Scan for the cell matching the given text and deliver its [X, Y] coordinate at center. 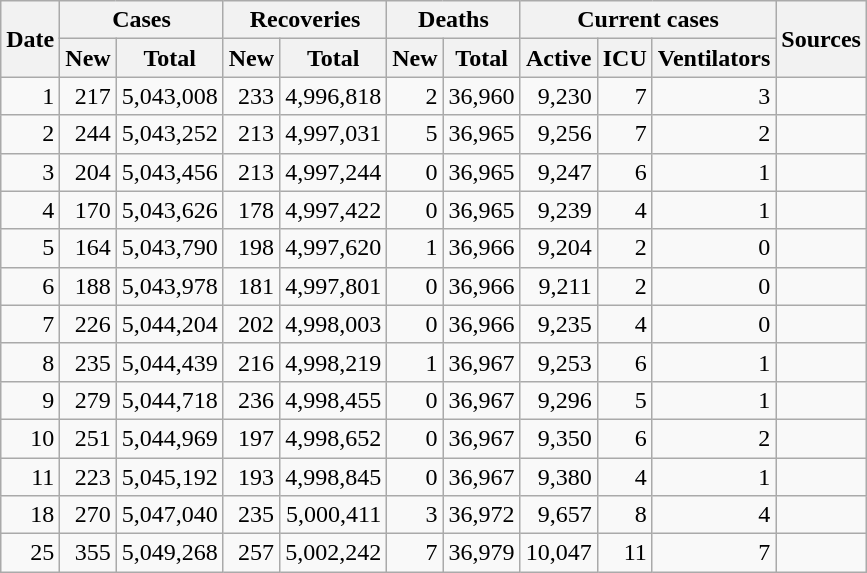
193 [251, 477]
164 [88, 248]
36,960 [482, 96]
4,998,455 [334, 400]
Current cases [648, 20]
18 [30, 515]
Sources [822, 39]
217 [88, 96]
Cases [142, 20]
Recoveries [304, 20]
4,997,422 [334, 210]
9,380 [558, 477]
270 [88, 515]
36,972 [482, 515]
36,979 [482, 553]
25 [30, 553]
Active [558, 58]
Deaths [454, 20]
4,997,031 [334, 134]
5,049,268 [170, 553]
202 [251, 324]
9 [30, 400]
5,043,978 [170, 286]
9,256 [558, 134]
5,044,969 [170, 438]
236 [251, 400]
170 [88, 210]
5,043,252 [170, 134]
5,000,411 [334, 515]
197 [251, 438]
5,044,204 [170, 324]
10 [30, 438]
216 [251, 362]
5,047,040 [170, 515]
9,350 [558, 438]
4,998,219 [334, 362]
5,043,790 [170, 248]
4,998,003 [334, 324]
9,211 [558, 286]
226 [88, 324]
9,247 [558, 172]
9,239 [558, 210]
198 [251, 248]
Date [30, 39]
9,204 [558, 248]
4,998,845 [334, 477]
178 [251, 210]
355 [88, 553]
9,296 [558, 400]
257 [251, 553]
5,044,718 [170, 400]
5,002,242 [334, 553]
233 [251, 96]
4,997,620 [334, 248]
4,997,244 [334, 172]
279 [88, 400]
223 [88, 477]
10,047 [558, 553]
251 [88, 438]
4,998,652 [334, 438]
4,997,801 [334, 286]
5,044,439 [170, 362]
9,657 [558, 515]
9,253 [558, 362]
181 [251, 286]
5,045,192 [170, 477]
188 [88, 286]
5,043,008 [170, 96]
5,043,456 [170, 172]
244 [88, 134]
ICU [624, 58]
9,230 [558, 96]
204 [88, 172]
4,996,818 [334, 96]
Ventilators [714, 58]
5,043,626 [170, 210]
9,235 [558, 324]
